Return the (X, Y) coordinate for the center point of the cell that contains the specified text.  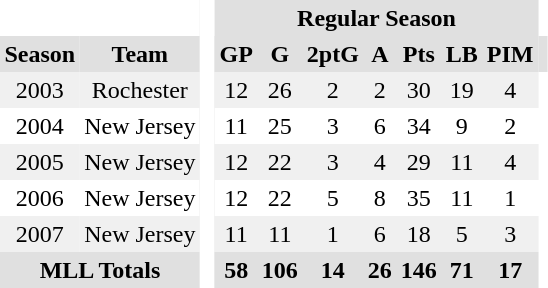
Regular Season (376, 18)
34 (418, 126)
71 (462, 270)
A (380, 54)
9 (462, 126)
2007 (40, 234)
2ptG (332, 54)
Rochester (140, 90)
2005 (40, 162)
19 (462, 90)
Season (40, 54)
8 (380, 198)
Team (140, 54)
G (280, 54)
18 (418, 234)
LB (462, 54)
PIM (510, 54)
29 (418, 162)
2006 (40, 198)
106 (280, 270)
Pts (418, 54)
30 (418, 90)
2003 (40, 90)
MLL Totals (100, 270)
17 (510, 270)
14 (332, 270)
146 (418, 270)
25 (280, 126)
GP (236, 54)
58 (236, 270)
2004 (40, 126)
35 (418, 198)
